Output the [x, y] coordinate of the center of the cell containing the given text.  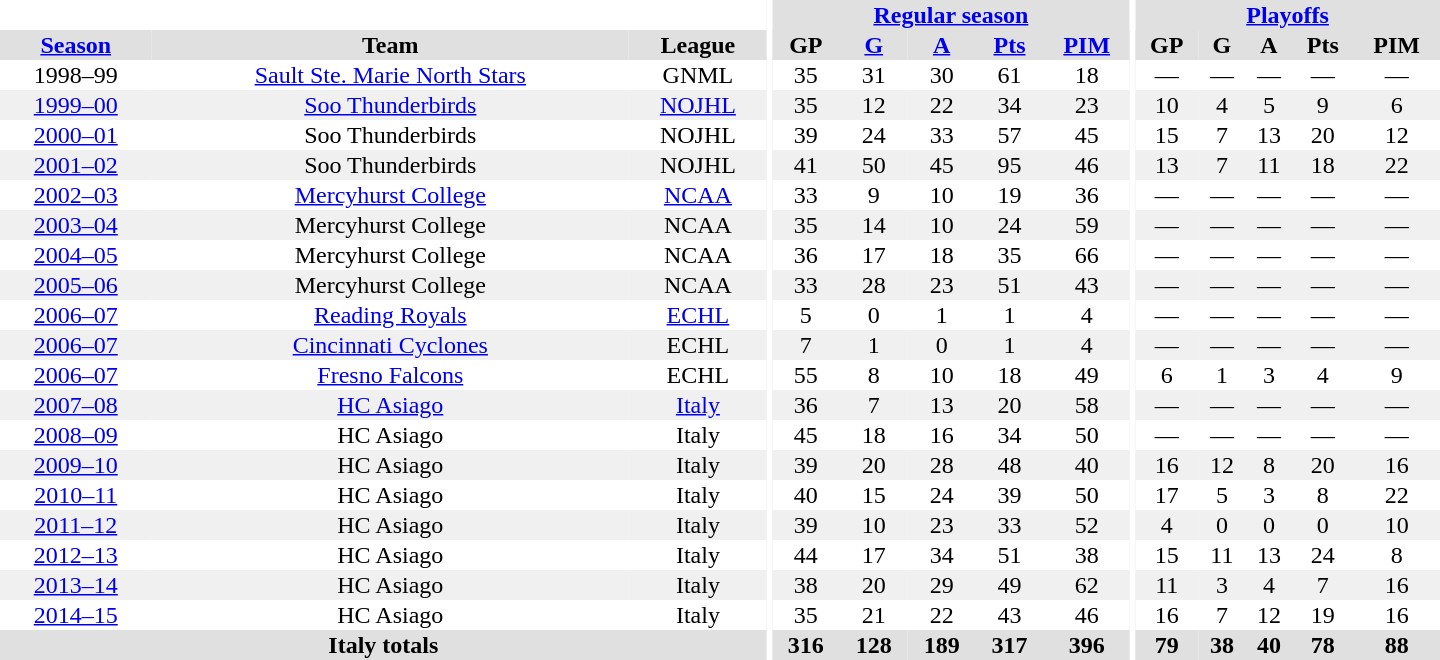
62 [1086, 585]
Playoffs [1288, 15]
Cincinnati Cyclones [390, 345]
41 [806, 165]
2001–02 [76, 165]
14 [874, 225]
1999–00 [76, 105]
Team [390, 45]
58 [1086, 405]
55 [806, 375]
2007–08 [76, 405]
59 [1086, 225]
316 [806, 645]
44 [806, 555]
95 [1010, 165]
396 [1086, 645]
30 [942, 75]
Reading Royals [390, 315]
78 [1322, 645]
GNML [698, 75]
128 [874, 645]
2000–01 [76, 135]
52 [1086, 525]
League [698, 45]
Fresno Falcons [390, 375]
Regular season [951, 15]
Sault Ste. Marie North Stars [390, 75]
2008–09 [76, 435]
31 [874, 75]
2010–11 [76, 495]
189 [942, 645]
2012–13 [76, 555]
Italy totals [384, 645]
1998–99 [76, 75]
2014–15 [76, 615]
88 [1396, 645]
57 [1010, 135]
66 [1086, 255]
61 [1010, 75]
2011–12 [76, 525]
2002–03 [76, 195]
2005–06 [76, 285]
79 [1166, 645]
21 [874, 615]
29 [942, 585]
Season [76, 45]
48 [1010, 465]
2013–14 [76, 585]
2003–04 [76, 225]
2004–05 [76, 255]
317 [1010, 645]
2009–10 [76, 465]
